Detect which cell encompasses the target text, then output its [x, y] center coordinate. 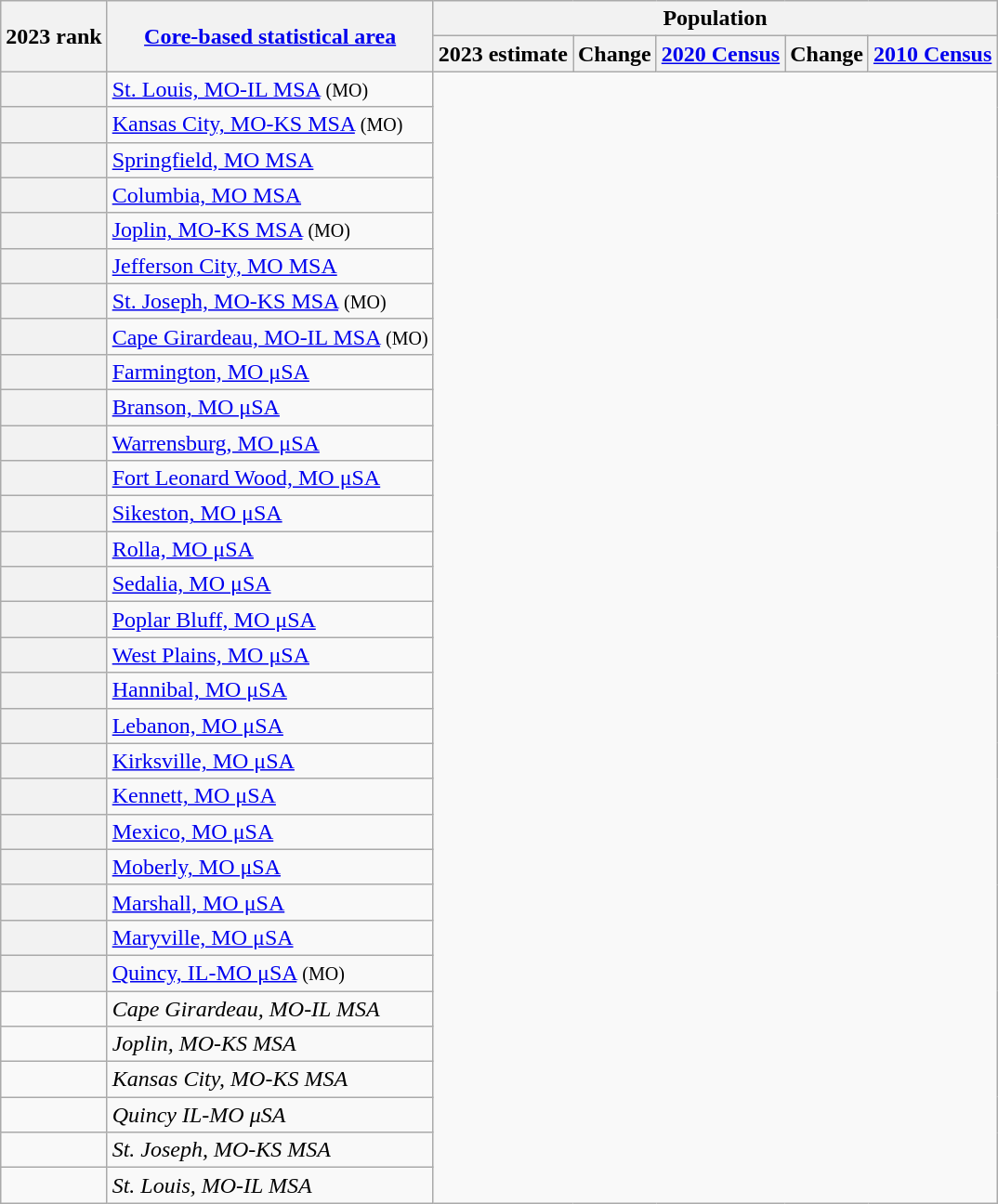
Quincy IL-MO μSA [269, 1115]
St. Joseph, MO-KS MSA (MO) [269, 301]
Poplar Bluff, MO μSA [269, 620]
St. Louis, MO-IL MSA [269, 1185]
Kansas City, MO-KS MSA [269, 1080]
Sikeston, MO μSA [269, 514]
2010 Census [932, 54]
Kansas City, MO-KS MSA (MO) [269, 124]
St. Louis, MO-IL MSA (MO) [269, 89]
Mexico, MO μSA [269, 831]
Springfield, MO MSA [269, 160]
Fort Leonard Wood, MO μSA [269, 478]
St. Joseph, MO-KS MSA [269, 1150]
Branson, MO μSA [269, 407]
Hannibal, MO μSA [269, 690]
Moberly, MO μSA [269, 867]
Marshall, MO μSA [269, 902]
Lebanon, MO μSA [269, 726]
Kennett, MO μSA [269, 796]
Cape Girardeau, MO-IL MSA (MO) [269, 336]
Columbia, MO MSA [269, 195]
Warrensburg, MO μSA [269, 443]
Joplin, MO-KS MSA (MO) [269, 230]
Quincy, IL-MO μSA (MO) [269, 973]
Kirksville, MO μSA [269, 761]
West Plains, MO μSA [269, 655]
Maryville, MO μSA [269, 937]
Jefferson City, MO MSA [269, 266]
Core-based statistical area [269, 36]
Sedalia, MO μSA [269, 584]
2020 Census [720, 54]
Cape Girardeau, MO-IL MSA [269, 1008]
Joplin, MO-KS MSA [269, 1044]
2023 rank [54, 36]
Farmington, MO μSA [269, 372]
Rolla, MO μSA [269, 549]
2023 estimate [503, 54]
Population [716, 19]
